Return the [x, y] coordinate for the center point of the cell that contains the specified text.  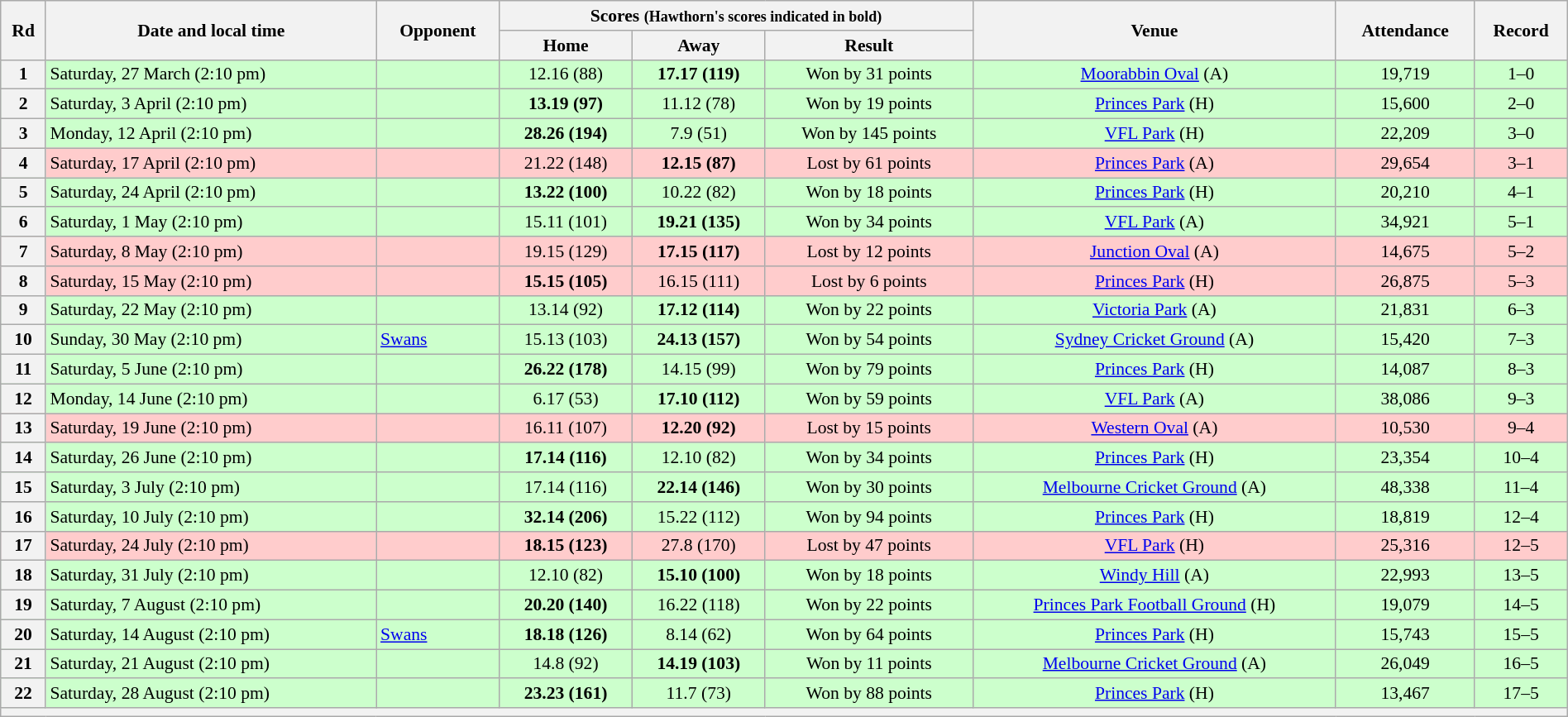
Junction Oval (A) [1154, 251]
16 [23, 517]
Away [698, 45]
8.14 (62) [698, 634]
Saturday, 24 July (2:10 pm) [211, 546]
18.18 (126) [566, 634]
38,086 [1405, 399]
Monday, 14 June (2:10 pm) [211, 399]
13 [23, 428]
Lost by 61 points [868, 163]
22,209 [1405, 134]
9–4 [1521, 428]
Saturday, 24 April (2:10 pm) [211, 193]
14,675 [1405, 251]
6.17 (53) [566, 399]
4 [23, 163]
Saturday, 14 August (2:10 pm) [211, 634]
Lost by 12 points [868, 251]
14,087 [1405, 370]
Won by 59 points [868, 399]
13,467 [1405, 694]
Won by 19 points [868, 104]
23.23 (161) [566, 694]
16–5 [1521, 664]
Home [566, 45]
Windy Hill (A) [1154, 576]
Saturday, 7 August (2:10 pm) [211, 605]
17.12 (114) [698, 310]
Won by 30 points [868, 487]
12.16 (88) [566, 74]
Date and local time [211, 30]
5 [23, 193]
12.20 (92) [698, 428]
Record [1521, 30]
22.14 (146) [698, 487]
Sunday, 30 May (2:10 pm) [211, 340]
32.14 (206) [566, 517]
16.22 (118) [698, 605]
13–5 [1521, 576]
15–5 [1521, 634]
10 [23, 340]
Saturday, 5 June (2:10 pm) [211, 370]
12–4 [1521, 517]
Won by 88 points [868, 694]
9 [23, 310]
Victoria Park (A) [1154, 310]
16.11 (107) [566, 428]
2–0 [1521, 104]
2 [23, 104]
Lost by 6 points [868, 281]
28.26 (194) [566, 134]
14.19 (103) [698, 664]
10,530 [1405, 428]
Saturday, 1 May (2:10 pm) [211, 222]
26.22 (178) [566, 370]
10.22 (82) [698, 193]
6 [23, 222]
7 [23, 251]
Won by 145 points [868, 134]
11.12 (78) [698, 104]
17.15 (117) [698, 251]
23,354 [1405, 458]
22,993 [1405, 576]
1–0 [1521, 74]
7–3 [1521, 340]
Saturday, 27 March (2:10 pm) [211, 74]
5–3 [1521, 281]
Saturday, 21 August (2:10 pm) [211, 664]
Opponent [438, 30]
Saturday, 17 April (2:10 pm) [211, 163]
12 [23, 399]
Won by 94 points [868, 517]
34,921 [1405, 222]
20,210 [1405, 193]
3 [23, 134]
Saturday, 15 May (2:10 pm) [211, 281]
14–5 [1521, 605]
Princes Park Football Ground (H) [1154, 605]
Saturday, 3 July (2:10 pm) [211, 487]
Result [868, 45]
19.15 (129) [566, 251]
19,079 [1405, 605]
7.9 (51) [698, 134]
4–1 [1521, 193]
5–1 [1521, 222]
3–1 [1521, 163]
48,338 [1405, 487]
Saturday, 28 August (2:10 pm) [211, 694]
3–0 [1521, 134]
Saturday, 8 May (2:10 pm) [211, 251]
18.15 (123) [566, 546]
Won by 31 points [868, 74]
26,875 [1405, 281]
Lost by 15 points [868, 428]
Won by 11 points [868, 664]
21,831 [1405, 310]
12–5 [1521, 546]
8–3 [1521, 370]
11.7 (73) [698, 694]
21 [23, 664]
13.22 (100) [566, 193]
16.15 (111) [698, 281]
15.13 (103) [566, 340]
15.15 (105) [566, 281]
15.22 (112) [698, 517]
Moorabbin Oval (A) [1154, 74]
Saturday, 22 May (2:10 pm) [211, 310]
14.15 (99) [698, 370]
17.10 (112) [698, 399]
10–4 [1521, 458]
12.15 (87) [698, 163]
11–4 [1521, 487]
15.10 (100) [698, 576]
Princes Park (A) [1154, 163]
Saturday, 10 July (2:10 pm) [211, 517]
19,719 [1405, 74]
15 [23, 487]
13.19 (97) [566, 104]
14 [23, 458]
22 [23, 694]
Saturday, 31 July (2:10 pm) [211, 576]
Venue [1154, 30]
5–2 [1521, 251]
8 [23, 281]
Attendance [1405, 30]
Western Oval (A) [1154, 428]
Won by 54 points [868, 340]
Monday, 12 April (2:10 pm) [211, 134]
21.22 (148) [566, 163]
20.20 (140) [566, 605]
19.21 (135) [698, 222]
11 [23, 370]
17–5 [1521, 694]
25,316 [1405, 546]
9–3 [1521, 399]
20 [23, 634]
15,600 [1405, 104]
26,049 [1405, 664]
Scores (Hawthorn's scores indicated in bold) [736, 16]
13.14 (92) [566, 310]
27.8 (170) [698, 546]
15.11 (101) [566, 222]
18 [23, 576]
15,420 [1405, 340]
15,743 [1405, 634]
Rd [23, 30]
24.13 (157) [698, 340]
Won by 79 points [868, 370]
Won by 64 points [868, 634]
29,654 [1405, 163]
1 [23, 74]
18,819 [1405, 517]
Saturday, 3 April (2:10 pm) [211, 104]
6–3 [1521, 310]
Lost by 47 points [868, 546]
17 [23, 546]
19 [23, 605]
Saturday, 19 June (2:10 pm) [211, 428]
Sydney Cricket Ground (A) [1154, 340]
17.17 (119) [698, 74]
Saturday, 26 June (2:10 pm) [211, 458]
14.8 (92) [566, 664]
